Identify which cell holds the provided text, then report its [X, Y] central coordinate. 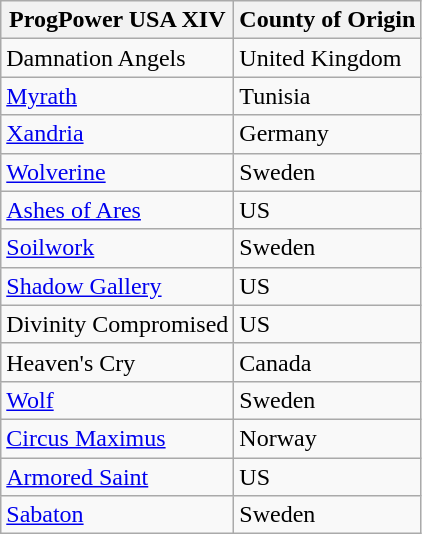
Damnation Angels [118, 58]
Soilwork [118, 248]
United Kingdom [328, 58]
County of Origin [328, 20]
Germany [328, 134]
Myrath [118, 96]
Tunisia [328, 96]
Wolverine [118, 172]
Xandria [118, 134]
Armored Saint [118, 477]
Divinity Compromised [118, 324]
ProgPower USA XIV [118, 20]
Circus Maximus [118, 438]
Norway [328, 438]
Ashes of Ares [118, 210]
Sabaton [118, 515]
Canada [328, 362]
Shadow Gallery [118, 286]
Wolf [118, 400]
Heaven's Cry [118, 362]
